Identify which cell holds the provided text, then report its [x, y] central coordinate. 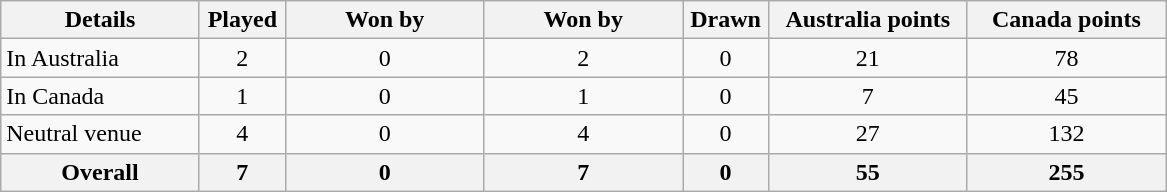
Details [100, 20]
21 [868, 58]
55 [868, 172]
In Canada [100, 96]
27 [868, 134]
132 [1066, 134]
Played [242, 20]
Neutral venue [100, 134]
In Australia [100, 58]
255 [1066, 172]
45 [1066, 96]
Australia points [868, 20]
Overall [100, 172]
Drawn [725, 20]
Canada points [1066, 20]
78 [1066, 58]
